Find where the given text appears and provide that cell's center as (x, y) coordinate. 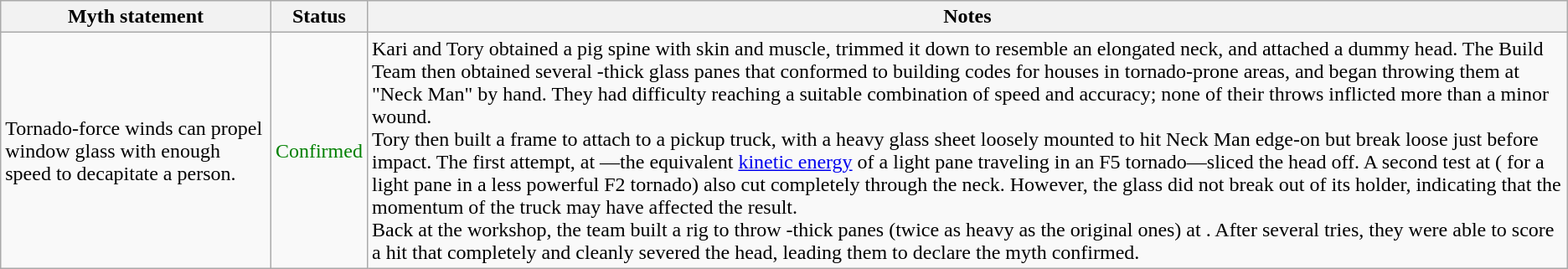
Notes (967, 17)
Myth statement (136, 17)
Confirmed (318, 151)
Tornado-force winds can propel window glass with enough speed to decapitate a person. (136, 151)
Status (318, 17)
